Identify which cell holds the provided text, then report its (X, Y) central coordinate. 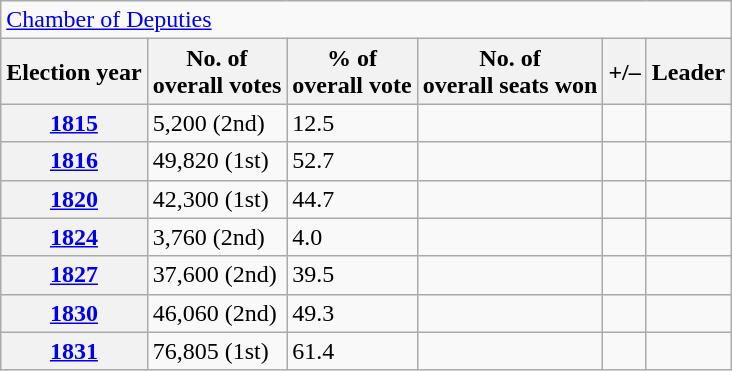
37,600 (2nd) (217, 275)
76,805 (1st) (217, 351)
5,200 (2nd) (217, 123)
61.4 (352, 351)
1831 (74, 351)
3,760 (2nd) (217, 237)
1815 (74, 123)
1824 (74, 237)
46,060 (2nd) (217, 313)
1816 (74, 161)
1830 (74, 313)
1820 (74, 199)
Election year (74, 72)
No. ofoverall votes (217, 72)
39.5 (352, 275)
% ofoverall vote (352, 72)
4.0 (352, 237)
+/– (624, 72)
44.7 (352, 199)
No. ofoverall seats won (510, 72)
Leader (688, 72)
Chamber of Deputies (366, 20)
49.3 (352, 313)
12.5 (352, 123)
49,820 (1st) (217, 161)
42,300 (1st) (217, 199)
1827 (74, 275)
52.7 (352, 161)
